Locate the cell with the specified text and output its (X, Y) center coordinate. 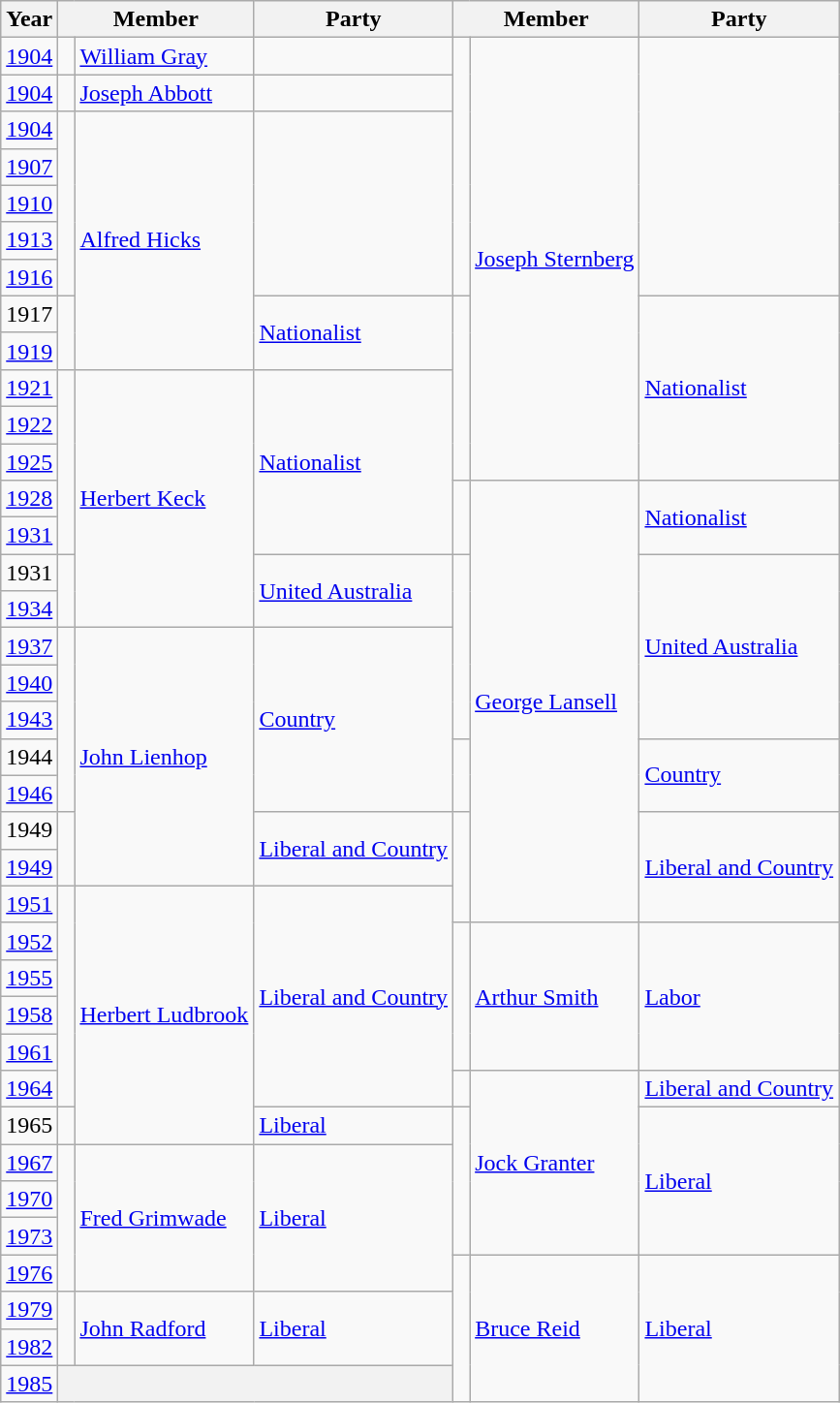
Joseph Sternberg (554, 260)
1910 (29, 203)
1955 (29, 978)
1907 (29, 167)
Jock Granter (554, 1163)
1944 (29, 757)
1913 (29, 240)
1919 (29, 351)
Year (29, 19)
Fred Grimwade (165, 1218)
1925 (29, 462)
1970 (29, 1200)
Bruce Reid (554, 1328)
1928 (29, 499)
Labor (739, 996)
1940 (29, 683)
William Gray (165, 56)
1982 (29, 1347)
1964 (29, 1089)
1934 (29, 609)
Arthur Smith (554, 996)
1976 (29, 1273)
George Lansell (554, 701)
1979 (29, 1310)
1943 (29, 720)
1946 (29, 794)
1937 (29, 646)
Joseph Abbott (165, 93)
1951 (29, 904)
1916 (29, 277)
John Radford (165, 1328)
Alfred Hicks (165, 240)
John Lienhop (165, 757)
1921 (29, 388)
1958 (29, 1014)
1961 (29, 1051)
Herbert Ludbrook (165, 1014)
1965 (29, 1126)
1922 (29, 424)
Herbert Keck (165, 498)
1967 (29, 1163)
1985 (29, 1384)
1973 (29, 1236)
1952 (29, 941)
1917 (29, 314)
